Extract the (X, Y) coordinate from the center of the cell holding the provided text.  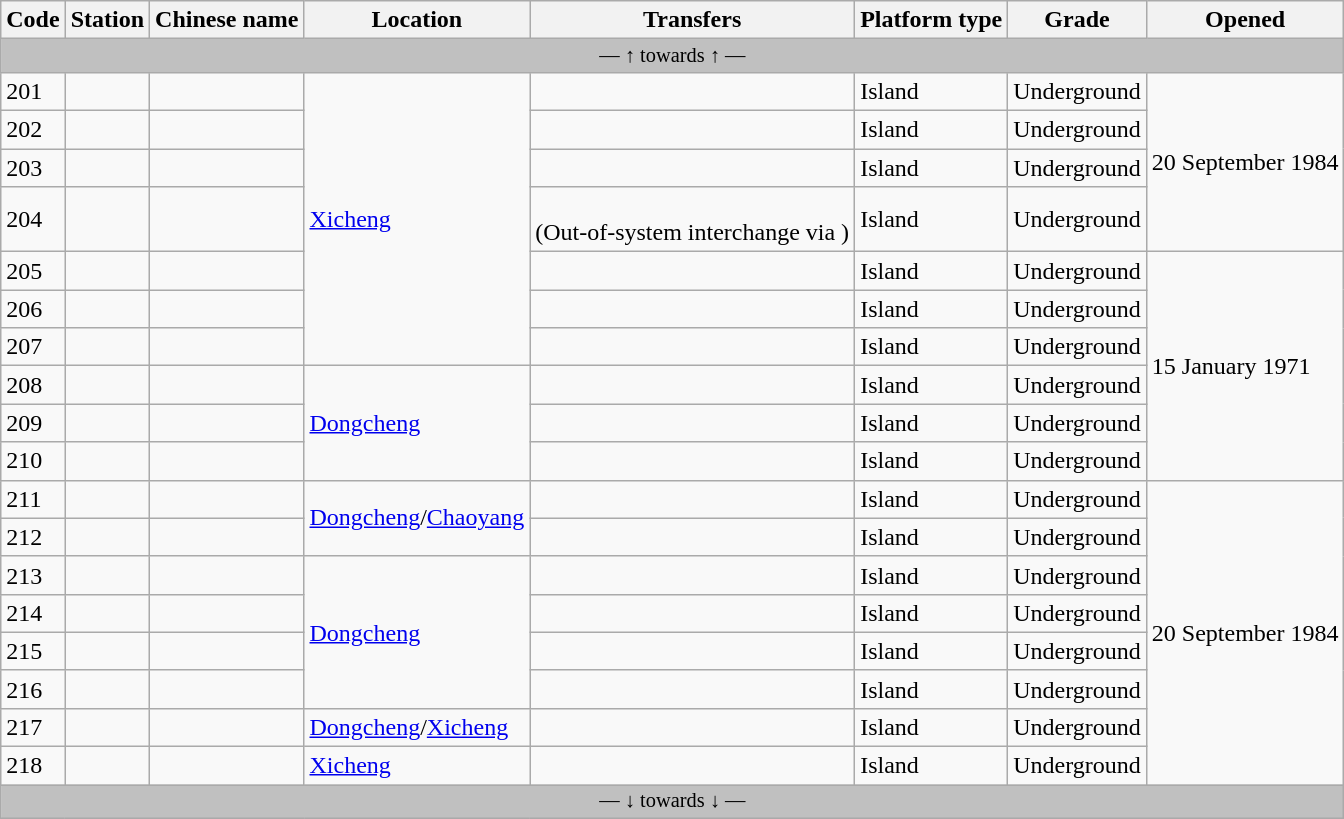
213 (33, 575)
214 (33, 613)
Code (33, 20)
Dongcheng/Chaoyang (417, 518)
202 (33, 130)
217 (33, 727)
(Out-of-system interchange via ) (692, 220)
215 (33, 651)
207 (33, 347)
Platform type (932, 20)
208 (33, 385)
211 (33, 499)
— ↑ towards ↑ — (672, 56)
209 (33, 423)
Chinese name (227, 20)
205 (33, 271)
212 (33, 537)
216 (33, 689)
Transfers (692, 20)
203 (33, 168)
210 (33, 461)
Station (107, 20)
Location (417, 20)
Grade (1078, 20)
204 (33, 220)
206 (33, 309)
201 (33, 91)
218 (33, 766)
— ↓ towards ↓ — (672, 802)
Opened (1245, 20)
15 January 1971 (1245, 366)
Dongcheng/Xicheng (417, 727)
